Return the [x, y] coordinate for the center point of the cell that contains the specified text.  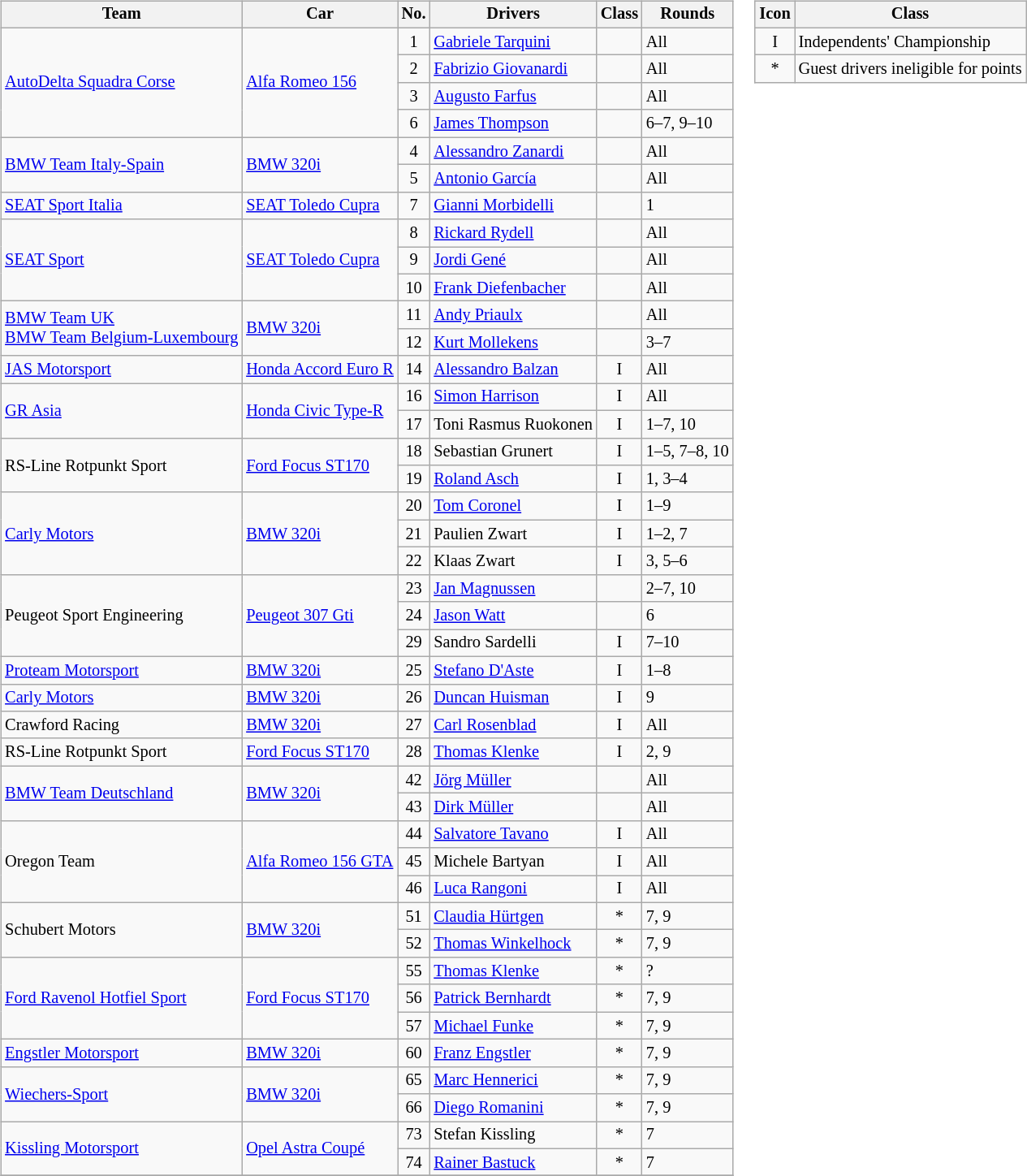
Michele Bartyan [513, 862]
18 [414, 452]
Wiechers-Sport [122, 1093]
Simon Harrison [513, 397]
Diego Romanini [513, 1108]
BMW Team Italy-Spain [122, 164]
25 [414, 670]
11 [414, 315]
7–10 [688, 643]
Oregon Team [122, 861]
46 [414, 889]
45 [414, 862]
14 [414, 370]
22 [414, 561]
Toni Rasmus Ruokonen [513, 424]
Luca Rangoni [513, 889]
Rickard Rydell [513, 233]
4 [414, 151]
2 [414, 69]
Jörg Müller [513, 780]
10 [414, 288]
Schubert Motors [122, 929]
Jason Watt [513, 616]
43 [414, 807]
20 [414, 506]
James Thompson [513, 123]
23 [414, 588]
Peugeot 307 Gti [320, 616]
60 [414, 1053]
Carl Rosenblad [513, 725]
29 [414, 643]
Antonio García [513, 179]
57 [414, 1026]
SEAT Sport Italia [122, 205]
Crawford Racing [122, 725]
Peugeot Sport Engineering [122, 616]
Michael Funke [513, 1026]
Sandro Sardelli [513, 643]
42 [414, 780]
52 [414, 944]
Frank Diefenbacher [513, 288]
Independents' Championship [911, 41]
Alessandro Balzan [513, 370]
Kissling Motorsport [122, 1148]
3–7 [688, 343]
Paulien Zwart [513, 534]
17 [414, 424]
16 [414, 397]
Alfa Romeo 156 [320, 83]
No. [414, 15]
Klaas Zwart [513, 561]
1–2, 7 [688, 534]
BMW Team UK BMW Team Belgium-Luxembourg [122, 328]
1–5, 7–8, 10 [688, 452]
2, 9 [688, 752]
JAS Motorsport [122, 370]
Jan Magnussen [513, 588]
Alessandro Zanardi [513, 151]
3, 5–6 [688, 561]
19 [414, 479]
1–8 [688, 670]
Patrick Bernhardt [513, 998]
Opel Astra Coupé [320, 1148]
5 [414, 179]
44 [414, 834]
Guest drivers ineligible for points [911, 69]
56 [414, 998]
Honda Accord Euro R [320, 370]
27 [414, 725]
Proteam Motorsport [122, 670]
Team [122, 15]
Marc Hennerici [513, 1080]
Augusto Farfus [513, 97]
51 [414, 916]
Car [320, 15]
1–7, 10 [688, 424]
24 [414, 616]
65 [414, 1080]
Jordi Gené [513, 261]
Roland Asch [513, 479]
Stefan Kissling [513, 1135]
Kurt Mollekens [513, 343]
Gianni Morbidelli [513, 205]
Sebastian Grunert [513, 452]
3 [414, 97]
Tom Coronel [513, 506]
55 [414, 971]
26 [414, 698]
Stefano D'Aste [513, 670]
28 [414, 752]
GR Asia [122, 411]
? [688, 971]
Salvatore Tavano [513, 834]
74 [414, 1162]
Franz Engstler [513, 1053]
Honda Civic Type-R [320, 411]
Ford Ravenol Hotfiel Sport [122, 999]
Andy Priaulx [513, 315]
Claudia Hürtgen [513, 916]
73 [414, 1135]
8 [414, 233]
Alfa Romeo 156 GTA [320, 861]
Icon [775, 15]
6–7, 9–10 [688, 123]
Rounds [688, 15]
Engstler Motorsport [122, 1053]
BMW Team Deutschland [122, 793]
Dirk Müller [513, 807]
Gabriele Tarquini [513, 41]
SEAT Sport [122, 260]
Duncan Huisman [513, 698]
AutoDelta Squadra Corse [122, 83]
Fabrizio Giovanardi [513, 69]
Thomas Winkelhock [513, 944]
21 [414, 534]
2–7, 10 [688, 588]
12 [414, 343]
1–9 [688, 506]
Rainer Bastuck [513, 1162]
1, 3–4 [688, 479]
Drivers [513, 15]
66 [414, 1108]
